Pinpoint the cell where the given text exists, returning its (x, y) midpoint coordinate. 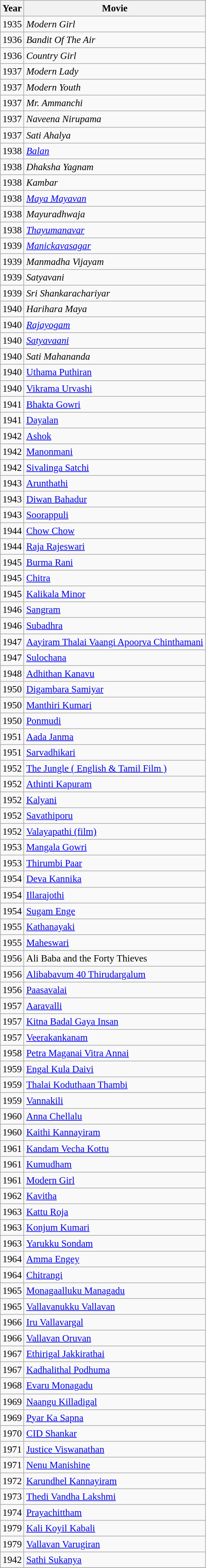
Bhakta Gowri (115, 404)
Athinti Kapuram (115, 784)
Ponmudi (115, 721)
Satyavani (115, 278)
Amma Engey (115, 1259)
Vallavan Oruvan (115, 1338)
Rajayogam (115, 325)
Year (12, 8)
Maya Mayavan (115, 198)
Vannakili (115, 1101)
Anna Chellalu (115, 1117)
Kitna Badal Gaya Insan (115, 1022)
Chitrangi (115, 1275)
Ethirigal Jakkirathai (115, 1354)
Kali Koyil Kabali (115, 1528)
1935 (12, 24)
Harihara Maya (115, 309)
Konjum Kumari (115, 1228)
Kandam Vecha Kottu (115, 1149)
1970 (12, 1433)
Soorappuli (115, 515)
Vallavan Varugiran (115, 1544)
1948 (12, 673)
Karundhel Kannayiram (115, 1481)
1962 (12, 1196)
Alibabavum 40 Thirudargalum (115, 974)
Sathi Sukanya (115, 1560)
Kambar (115, 182)
Sati Ahalya (115, 135)
Manmadha Vijayam (115, 262)
1973 (12, 1497)
Evaru Monagadu (115, 1386)
Burma Rani (115, 563)
Adhithan Kanavu (115, 673)
Monagaalluku Managadu (115, 1291)
Ali Baba and the Forty Thieves (115, 959)
Chow Chow (115, 531)
Manickavasagar (115, 246)
1974 (12, 1512)
Mangala Gowri (115, 847)
Kadhalithal Podhuma (115, 1370)
Sugam Enge (115, 911)
Manonmani (115, 452)
Nenu Manishine (115, 1465)
Naveena Nirupama (115, 119)
Iru Vallavargal (115, 1322)
Justice Viswanathan (115, 1449)
Kumudham (115, 1164)
Engal Kula Daivi (115, 1069)
Valayapathi (film) (115, 832)
Deva Kannika (115, 879)
Kavitha (115, 1196)
Vikrama Urvashi (115, 388)
Dayalan (115, 420)
Sri Shankarachariyar (115, 294)
1972 (12, 1481)
Sangram (115, 610)
Yarukku Sondam (115, 1243)
1968 (12, 1386)
Paasavalai (115, 990)
Thalai Koduthaan Thambi (115, 1085)
Bandit Of The Air (115, 40)
Maheswari (115, 943)
Manthiri Kumari (115, 705)
The Jungle ( English & Tamil Film ) (115, 768)
Aayiram Thalai Vaangi Apoorva Chinthamani (115, 642)
Chitra (115, 578)
Thedi Vandha Lakshmi (115, 1497)
Naangu Killadigal (115, 1402)
Country Girl (115, 56)
Modern Youth (115, 88)
Thayumanavar (115, 230)
Aada Janma (115, 737)
Kattu Roja (115, 1212)
Prayachittham (115, 1512)
Balan (115, 151)
Subadhra (115, 626)
Diwan Bahadur (115, 499)
Kaithi Kannayiram (115, 1133)
Aaravalli (115, 1006)
Uthama Puthiran (115, 373)
Sarvadhikari (115, 753)
Sati Mahananda (115, 357)
Modern Lady (115, 72)
Savathiporu (115, 816)
Kalyani (115, 800)
Movie (115, 8)
Ashok (115, 436)
Kathanayaki (115, 927)
Sivalinga Satchi (115, 467)
Illarajothi (115, 895)
Thirumbi Paar (115, 863)
Satyavaani (115, 341)
Vallavanukku Vallavan (115, 1307)
Sulochana (115, 657)
Dhaksha Yagnam (115, 167)
Pyar Ka Sapna (115, 1418)
Raja Rajeswari (115, 547)
Kalikala Minor (115, 594)
1958 (12, 1053)
Digambara Samiyar (115, 689)
Veerakankanam (115, 1038)
Mr. Ammanchi (115, 103)
Mayuradhwaja (115, 214)
CID Shankar (115, 1433)
Petra Maganai Vitra Annai (115, 1053)
Arunthathi (115, 483)
